Return [X, Y] of the center of cell containing provided text 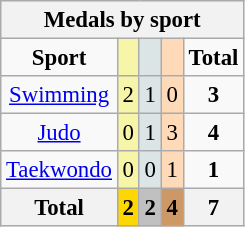
7 [213, 208]
Taekwondo [60, 170]
Sport [60, 58]
Medals by sport [122, 20]
Judo [60, 133]
Swimming [60, 95]
